Determine the (x, y) coordinate at the center of the cell enclosing the given text.  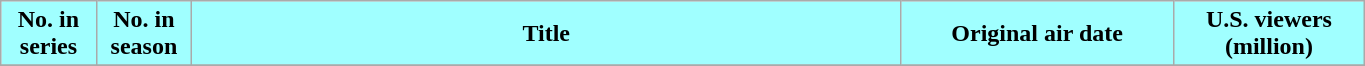
Original air date (1038, 34)
No. inseries (48, 34)
U.S. viewers(million) (1268, 34)
No. inseason (144, 34)
Title (546, 34)
